Detect which cell encompasses the target text, then output its [x, y] center coordinate. 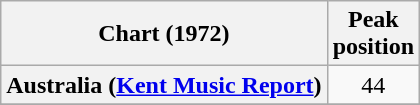
Australia (Kent Music Report) [164, 85]
Chart (1972) [164, 34]
Peakposition [373, 34]
44 [373, 85]
